Search for the cell housing the specified text and yield its (X, Y) center coordinate. 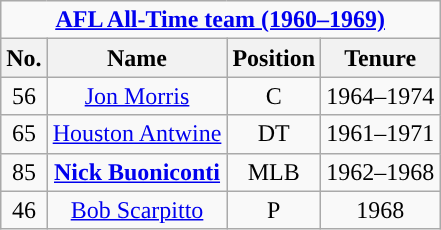
1968 (380, 210)
Tenure (380, 58)
56 (24, 96)
1964–1974 (380, 96)
DT (274, 134)
Jon Morris (137, 96)
Name (137, 58)
1962–1968 (380, 172)
85 (24, 172)
Position (274, 58)
Nick Buoniconti (137, 172)
MLB (274, 172)
65 (24, 134)
Bob Scarpitto (137, 210)
No. (24, 58)
1961–1971 (380, 134)
C (274, 96)
P (274, 210)
AFL All-Time team (1960–1969) (220, 20)
46 (24, 210)
Houston Antwine (137, 134)
